Return the [X, Y] coordinate for the center point of the cell that contains the specified text.  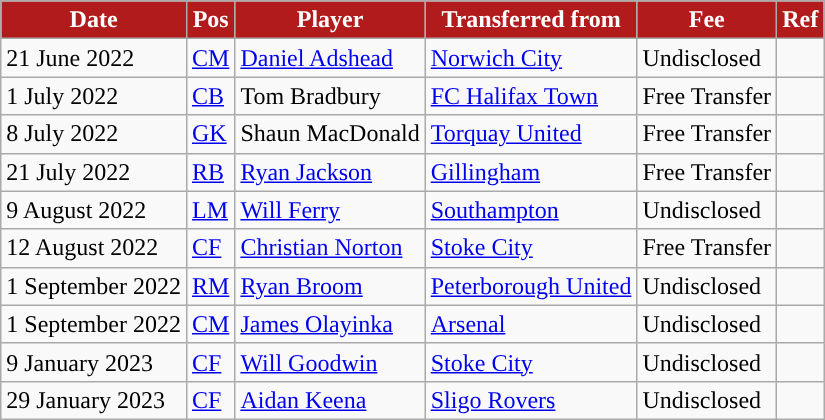
Ryan Jackson [330, 172]
LM [210, 210]
Date [94, 20]
Christian Norton [330, 248]
9 August 2022 [94, 210]
1 July 2022 [94, 96]
GK [210, 134]
9 January 2023 [94, 362]
RB [210, 172]
Arsenal [531, 324]
Ryan Broom [330, 286]
FC Halifax Town [531, 96]
Tom Bradbury [330, 96]
Player [330, 20]
Ref [800, 20]
8 July 2022 [94, 134]
Aidan Keena [330, 400]
Torquay United [531, 134]
Sligo Rovers [531, 400]
Gillingham [531, 172]
Fee [707, 20]
Shaun MacDonald [330, 134]
CB [210, 96]
Will Ferry [330, 210]
Norwich City [531, 58]
Transferred from [531, 20]
Pos [210, 20]
21 June 2022 [94, 58]
Will Goodwin [330, 362]
Southampton [531, 210]
RM [210, 286]
Peterborough United [531, 286]
James Olayinka [330, 324]
29 January 2023 [94, 400]
12 August 2022 [94, 248]
Daniel Adshead [330, 58]
21 July 2022 [94, 172]
